Pinpoint the cell where the given text exists, returning its [X, Y] midpoint coordinate. 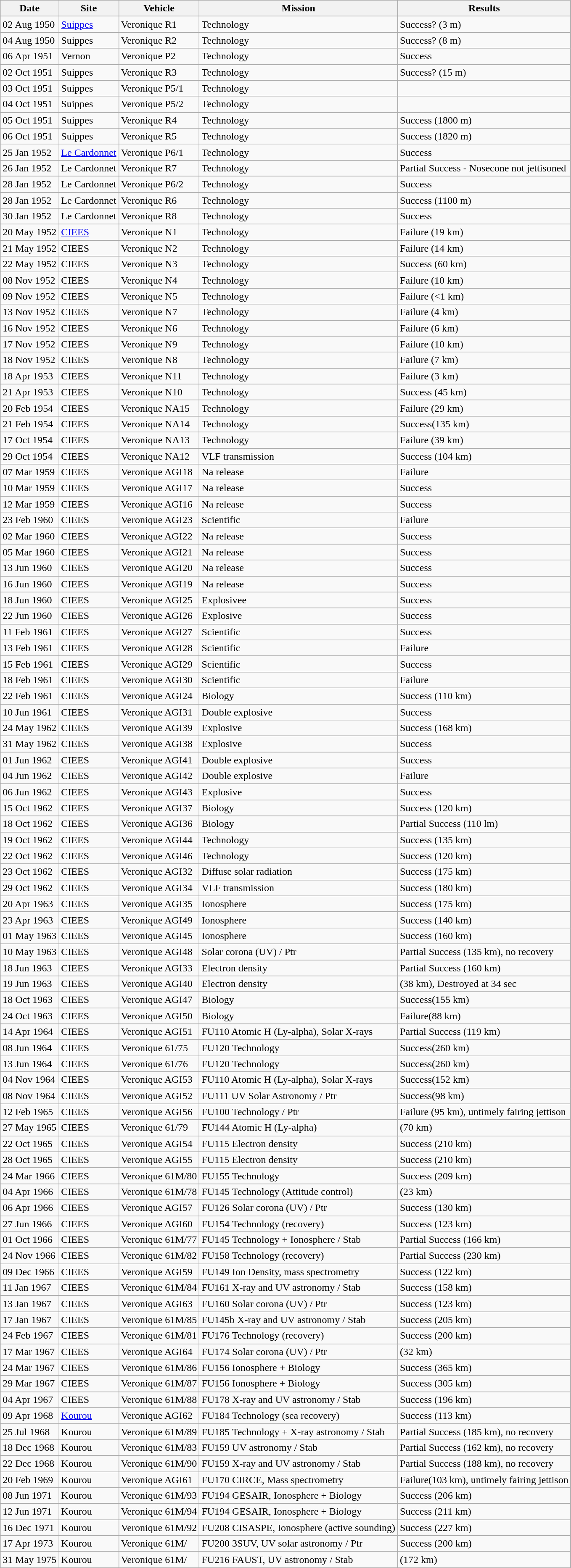
16 Nov 1952 [29, 328]
Success (168 km) [484, 728]
Veronique AGI22 [159, 536]
17 Nov 1952 [29, 344]
12 Mar 1959 [29, 504]
10 May 1963 [29, 952]
06 Apr 1951 [29, 56]
Veronique AGI24 [159, 696]
Veronique AGI50 [159, 1016]
Success (205 km) [484, 1320]
01 Jun 1962 [29, 760]
Veronique AGI34 [159, 888]
24 Nov 1966 [29, 1256]
20 Feb 1954 [29, 408]
Veronique AGI26 [159, 616]
22 Jun 1960 [29, 616]
31 May 1975 [29, 1560]
10 Jun 1961 [29, 712]
Partial Success (188 km), no recovery [484, 1463]
Success (140 km) [484, 920]
04 Apr 1967 [29, 1400]
Success (104 km) [484, 456]
Veronique AGI44 [159, 840]
Veronique P6/2 [159, 184]
02 Oct 1951 [29, 72]
Veronique AGI52 [159, 1096]
10 Mar 1959 [29, 488]
Veronique AGI59 [159, 1272]
28 Oct 1965 [29, 1160]
Success (211 km) [484, 1512]
18 Jun 1963 [29, 968]
Veronique 61M/88 [159, 1400]
FU160 Solar corona (UV) / Ptr [299, 1304]
Veronique AGI51 [159, 1032]
Veronique AGI55 [159, 1160]
Success (196 km) [484, 1400]
FU155 Technology [299, 1176]
Veronique 61M/94 [159, 1512]
Veronique 61M/85 [159, 1320]
Veronique AGI21 [159, 552]
22 Dec 1968 [29, 1463]
Veronique P5/2 [159, 104]
24 Feb 1967 [29, 1336]
12 Jun 1971 [29, 1512]
Explosivee [299, 600]
Veronique AGI35 [159, 904]
Veronique P6/1 [159, 152]
31 May 1962 [29, 744]
Failure (95 km), untimely fairing jettison [484, 1112]
23 Apr 1963 [29, 920]
(38 km), Destroyed at 34 sec [484, 984]
16 Jun 1960 [29, 584]
24 Mar 1967 [29, 1368]
Success? (3 m) [484, 24]
Partial Success (166 km) [484, 1240]
FU216 FAUST, UV astronomy / Stab [299, 1560]
04 Jun 1962 [29, 776]
(32 km) [484, 1352]
Veronique AGI57 [159, 1208]
15 Oct 1962 [29, 808]
Veronique 61M/92 [159, 1528]
FU145b X-ray and UV astronomy / Stab [299, 1320]
21 Feb 1954 [29, 424]
Failure (<1 km) [484, 296]
(23 km) [484, 1192]
Partial Success (135 km), no recovery [484, 952]
FU144 Atomic H (Ly-alpha) [299, 1128]
Veronique R1 [159, 24]
Veronique AGI46 [159, 856]
FU145 Technology (Attitude control) [299, 1192]
Failure (29 km) [484, 408]
18 Oct 1963 [29, 1000]
Success (1820 m) [484, 136]
14 Apr 1964 [29, 1032]
09 Apr 1968 [29, 1415]
09 Dec 1966 [29, 1272]
03 Oct 1951 [29, 88]
Veronique AGI64 [159, 1352]
Veronique AGI60 [159, 1224]
Veronique R4 [159, 120]
18 Feb 1961 [29, 680]
24 May 1962 [29, 728]
(70 km) [484, 1128]
Veronique NA15 [159, 408]
Veronique AGI39 [159, 728]
18 Apr 1953 [29, 376]
Success (1100 m) [484, 200]
Failure(103 km), untimely fairing jettison [484, 1479]
22 Oct 1965 [29, 1144]
20 May 1952 [29, 232]
FU174 Solar corona (UV) / Ptr [299, 1352]
26 Jan 1952 [29, 168]
Veronique 61M/89 [159, 1431]
Failure (19 km) [484, 232]
Success (45 km) [484, 392]
13 Feb 1961 [29, 648]
Veronique AGI38 [159, 744]
Veronique N11 [159, 376]
17 Oct 1954 [29, 440]
04 Oct 1951 [29, 104]
04 Nov 1964 [29, 1080]
Veronique N4 [159, 280]
Veronique 61M/84 [159, 1288]
Veronique AGI53 [159, 1080]
FU161 X-ray and UV astronomy / Stab [299, 1288]
Diffuse solar radiation [299, 872]
Veronique 61M/87 [159, 1384]
17 Mar 1967 [29, 1352]
Success (365 km) [484, 1368]
08 Nov 1964 [29, 1096]
Veronique AGI25 [159, 600]
Success(155 km) [484, 1000]
Veronique N6 [159, 328]
21 May 1952 [29, 248]
Success (209 km) [484, 1176]
Veronique R7 [159, 168]
11 Jan 1967 [29, 1288]
Vehicle [159, 8]
Partial Success - Nosecone not jettisoned [484, 168]
09 Nov 1952 [29, 296]
06 Apr 1966 [29, 1208]
Success (180 km) [484, 888]
Success(152 km) [484, 1080]
Partial Success (110 lm) [484, 824]
24 Mar 1966 [29, 1176]
05 Mar 1960 [29, 552]
23 Oct 1962 [29, 872]
Vernon [89, 56]
Veronique R8 [159, 216]
Veronique AGI48 [159, 952]
Veronique AGI28 [159, 648]
FU176 Technology (recovery) [299, 1336]
Veronique 61M/86 [159, 1368]
Veronique R6 [159, 200]
Veronique 61M/77 [159, 1240]
07 Mar 1959 [29, 472]
27 May 1965 [29, 1128]
(172 km) [484, 1560]
Veronique AGI36 [159, 824]
FU149 Ion Density, mass spectrometry [299, 1272]
Veronique AGI19 [159, 584]
06 Jun 1962 [29, 792]
17 Apr 1973 [29, 1544]
08 Jun 1964 [29, 1048]
FU126 Solar corona (UV) / Ptr [299, 1208]
FU100 Technology / Ptr [299, 1112]
12 Feb 1965 [29, 1112]
Veronique AGI27 [159, 632]
29 Mar 1967 [29, 1384]
13 Jun 1964 [29, 1064]
13 Jan 1967 [29, 1304]
Failure (3 km) [484, 376]
22 Feb 1961 [29, 696]
Success (227 km) [484, 1528]
Veronique N9 [159, 344]
Veronique 61M/90 [159, 1463]
Veronique 61/75 [159, 1048]
Veronique P5/1 [159, 88]
15 Feb 1961 [29, 664]
Veronique AGI37 [159, 808]
FU184 Technology (sea recovery) [299, 1415]
Failure (14 km) [484, 248]
Mission [299, 8]
04 Aug 1950 [29, 40]
Veronique AGI16 [159, 504]
25 Jul 1968 [29, 1431]
Veronique AGI30 [159, 680]
Veronique N8 [159, 360]
Success (160 km) [484, 936]
FU145 Technology + Ionosphere / Stab [299, 1240]
Veronique N10 [159, 392]
Veronique AGI18 [159, 472]
Success(135 km) [484, 424]
Veronique N5 [159, 296]
Veronique 61M/81 [159, 1336]
FU154 Technology (recovery) [299, 1224]
Failure (39 km) [484, 440]
Partial Success (230 km) [484, 1256]
Veronique N7 [159, 312]
Results [484, 8]
30 Jan 1952 [29, 216]
Veronique AGI41 [159, 760]
Success (135 km) [484, 840]
Failure (7 km) [484, 360]
Success(98 km) [484, 1096]
Solar corona (UV) / Ptr [299, 952]
Veronique 61M/80 [159, 1176]
22 May 1952 [29, 264]
22 Oct 1962 [29, 856]
Veronique R3 [159, 72]
Success (110 km) [484, 696]
Veronique NA12 [159, 456]
06 Oct 1951 [29, 136]
FU208 CISASPE, Ionosphere (active sounding) [299, 1528]
20 Apr 1963 [29, 904]
Veronique P2 [159, 56]
04 Apr 1966 [29, 1192]
Veronique AGI20 [159, 568]
FU111 UV Solar Astronomy / Ptr [299, 1096]
Veronique 61M/83 [159, 1447]
Veronique AGI54 [159, 1144]
Veronique AGI17 [159, 488]
17 Jan 1967 [29, 1320]
Success (1800 m) [484, 120]
Veronique 61/79 [159, 1128]
24 Oct 1963 [29, 1016]
25 Jan 1952 [29, 152]
FU200 3SUV, UV solar astronomy / Ptr [299, 1544]
21 Apr 1953 [29, 392]
Success (60 km) [484, 264]
FU159 UV astronomy / Stab [299, 1447]
01 Oct 1966 [29, 1240]
Partial Success (119 km) [484, 1032]
Success (113 km) [484, 1415]
Veronique AGI31 [159, 712]
Veronique NA14 [159, 424]
Veronique N1 [159, 232]
16 Dec 1971 [29, 1528]
Veronique 61/76 [159, 1064]
Partial Success (185 km), no recovery [484, 1431]
29 Oct 1962 [29, 888]
Success? (8 m) [484, 40]
Veronique AGI47 [159, 1000]
13 Nov 1952 [29, 312]
Failure (4 km) [484, 312]
18 Nov 1952 [29, 360]
Veronique AGI32 [159, 872]
Veronique R5 [159, 136]
Veronique R2 [159, 40]
27 Jun 1966 [29, 1224]
Partial Success (160 km) [484, 968]
Veronique N2 [159, 248]
19 Oct 1962 [29, 840]
23 Feb 1960 [29, 520]
Veronique AGI56 [159, 1112]
FU170 CIRCE, Mass spectrometry [299, 1479]
01 May 1963 [29, 936]
29 Oct 1954 [29, 456]
18 Jun 1960 [29, 600]
Success? (15 m) [484, 72]
Success (122 km) [484, 1272]
Veronique AGI43 [159, 792]
Date [29, 8]
Veronique AGI42 [159, 776]
Veronique AGI63 [159, 1304]
Site [89, 8]
Veronique AGI61 [159, 1479]
Veronique 61M/93 [159, 1496]
08 Jun 1971 [29, 1496]
02 Aug 1950 [29, 24]
18 Oct 1962 [29, 824]
20 Feb 1969 [29, 1479]
05 Oct 1951 [29, 120]
Failure(88 km) [484, 1016]
FU178 X-ray and UV astronomy / Stab [299, 1400]
Veronique AGI40 [159, 984]
Veronique AGI33 [159, 968]
Veronique AGI45 [159, 936]
11 Feb 1961 [29, 632]
Failure (6 km) [484, 328]
Veronique AGI49 [159, 920]
Veronique AGI23 [159, 520]
Veronique AGI29 [159, 664]
Veronique 61M/82 [159, 1256]
Partial Success (162 km), no recovery [484, 1447]
Success (158 km) [484, 1288]
19 Jun 1963 [29, 984]
13 Jun 1960 [29, 568]
Success (305 km) [484, 1384]
Success (206 km) [484, 1496]
FU159 X-ray and UV astronomy / Stab [299, 1463]
Veronique AGI62 [159, 1415]
08 Nov 1952 [29, 280]
18 Dec 1968 [29, 1447]
FU185 Technology + X-ray astronomy / Stab [299, 1431]
Veronique NA13 [159, 440]
FU158 Technology (recovery) [299, 1256]
02 Mar 1960 [29, 536]
Success (130 km) [484, 1208]
Veronique 61M/78 [159, 1192]
Veronique N3 [159, 264]
